Extract the (x, y) coordinate from the center of the cell holding the provided text.  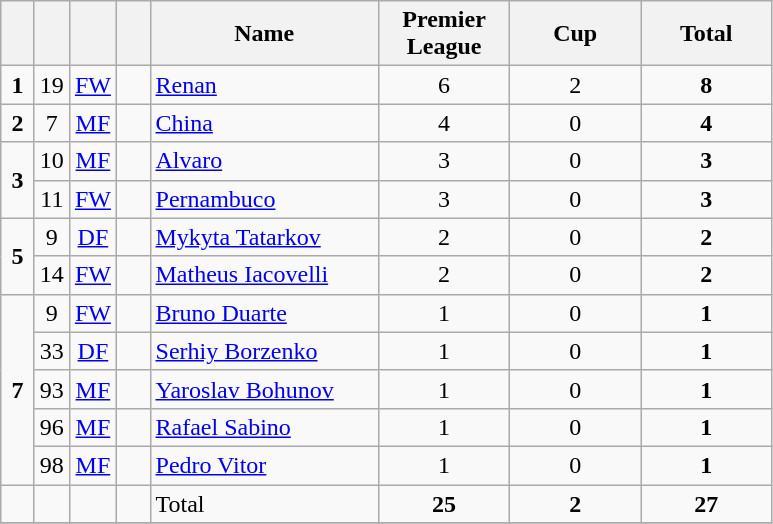
10 (52, 161)
Pernambuco (264, 199)
Renan (264, 85)
8 (706, 85)
Bruno Duarte (264, 313)
Pedro Vitor (264, 465)
Matheus Iacovelli (264, 275)
Name (264, 34)
33 (52, 351)
5 (18, 256)
Yaroslav Bohunov (264, 389)
14 (52, 275)
Serhiy Borzenko (264, 351)
6 (444, 85)
11 (52, 199)
93 (52, 389)
25 (444, 503)
China (264, 123)
Rafael Sabino (264, 427)
Alvaro (264, 161)
Cup (576, 34)
19 (52, 85)
96 (52, 427)
Mykyta Tatarkov (264, 237)
27 (706, 503)
Premier League (444, 34)
98 (52, 465)
